Identify which cell holds the provided text, then report its (X, Y) central coordinate. 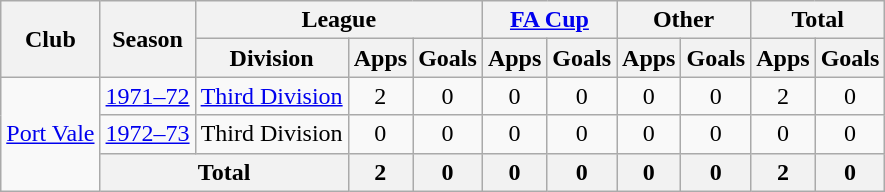
Season (148, 39)
1971–72 (148, 96)
Other (684, 20)
League (338, 20)
FA Cup (549, 20)
Port Vale (50, 134)
1972–73 (148, 134)
Division (272, 58)
Club (50, 39)
